Find where the given text appears and provide that cell's center as (X, Y) coordinate. 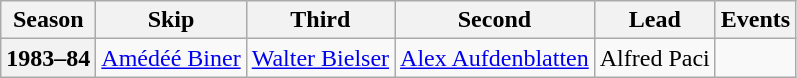
Alex Aufdenblatten (495, 58)
Lead (654, 20)
1983–84 (48, 58)
Season (48, 20)
Alfred Paci (654, 58)
Amédéé Biner (171, 58)
Events (755, 20)
Third (320, 20)
Second (495, 20)
Walter Bielser (320, 58)
Skip (171, 20)
